Locate the cell with the specified text and output its [X, Y] center coordinate. 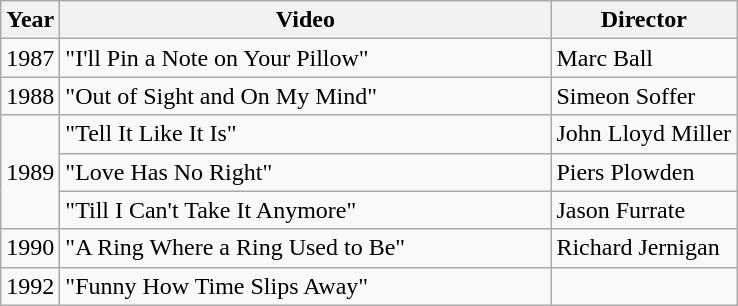
1988 [30, 96]
Video [306, 20]
1992 [30, 286]
Jason Furrate [644, 210]
"I'll Pin a Note on Your Pillow" [306, 58]
Marc Ball [644, 58]
Simeon Soffer [644, 96]
Year [30, 20]
1990 [30, 248]
"A Ring Where a Ring Used to Be" [306, 248]
"Till I Can't Take It Anymore" [306, 210]
Richard Jernigan [644, 248]
Director [644, 20]
1987 [30, 58]
Piers Plowden [644, 172]
"Love Has No Right" [306, 172]
John Lloyd Miller [644, 134]
"Out of Sight and On My Mind" [306, 96]
1989 [30, 172]
"Funny How Time Slips Away" [306, 286]
"Tell It Like It Is" [306, 134]
